Extract the (X, Y) coordinate from the center of the cell holding the provided text.  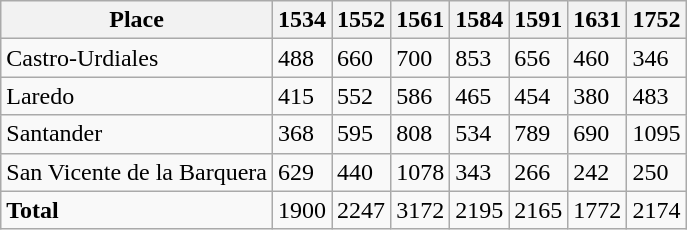
1900 (302, 210)
2165 (538, 210)
2174 (656, 210)
2247 (362, 210)
266 (538, 172)
1561 (420, 20)
250 (656, 172)
Laredo (137, 96)
465 (480, 96)
586 (420, 96)
483 (656, 96)
660 (362, 58)
Santander (137, 134)
629 (302, 172)
1078 (420, 172)
1631 (598, 20)
343 (480, 172)
1584 (480, 20)
1591 (538, 20)
656 (538, 58)
368 (302, 134)
690 (598, 134)
808 (420, 134)
460 (598, 58)
242 (598, 172)
534 (480, 134)
440 (362, 172)
1095 (656, 134)
415 (302, 96)
789 (538, 134)
1534 (302, 20)
1772 (598, 210)
Place (137, 20)
346 (656, 58)
1552 (362, 20)
380 (598, 96)
Total (137, 210)
1752 (656, 20)
700 (420, 58)
454 (538, 96)
488 (302, 58)
2195 (480, 210)
San Vicente de la Barquera (137, 172)
3172 (420, 210)
Castro-Urdiales (137, 58)
552 (362, 96)
595 (362, 134)
853 (480, 58)
